For the text-containing cell, return its midpoint in (x, y) coordinate format. 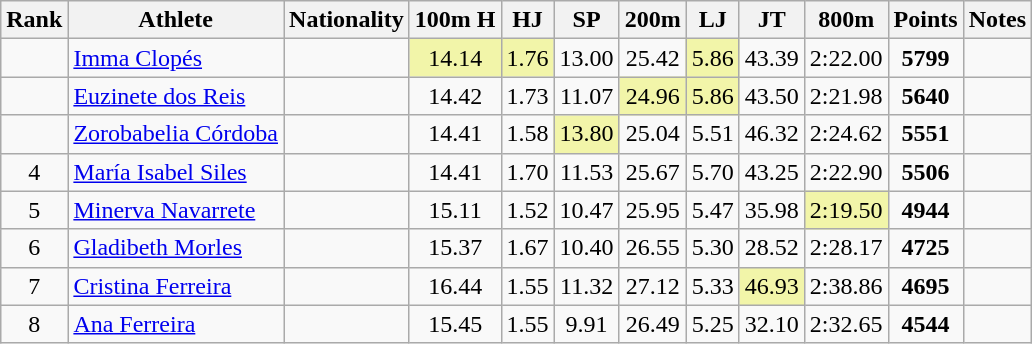
1.52 (528, 210)
1.76 (528, 58)
35.98 (772, 210)
Cristina Ferreira (176, 286)
Imma Clopés (176, 58)
SP (586, 20)
1.58 (528, 134)
25.42 (652, 58)
5 (34, 210)
2:19.50 (846, 210)
2:38.86 (846, 286)
2:21.98 (846, 96)
4544 (926, 324)
46.93 (772, 286)
JT (772, 20)
16.44 (455, 286)
5.33 (712, 286)
Ana Ferreira (176, 324)
Euzinete dos Reis (176, 96)
25.04 (652, 134)
11.53 (586, 172)
11.32 (586, 286)
4725 (926, 248)
Notes (997, 20)
15.37 (455, 248)
LJ (712, 20)
5.70 (712, 172)
4695 (926, 286)
1.73 (528, 96)
7 (34, 286)
32.10 (772, 324)
8 (34, 324)
4944 (926, 210)
14.14 (455, 58)
43.25 (772, 172)
Rank (34, 20)
200m (652, 20)
27.12 (652, 286)
43.39 (772, 58)
14.42 (455, 96)
11.07 (586, 96)
6 (34, 248)
5.51 (712, 134)
15.45 (455, 324)
10.40 (586, 248)
800m (846, 20)
28.52 (772, 248)
5.30 (712, 248)
Gladibeth Morles (176, 248)
Zorobabelia Córdoba (176, 134)
María Isabel Siles (176, 172)
2:28.17 (846, 248)
26.49 (652, 324)
5640 (926, 96)
1.70 (528, 172)
9.91 (586, 324)
2:24.62 (846, 134)
4 (34, 172)
2:22.90 (846, 172)
2:22.00 (846, 58)
10.47 (586, 210)
2:32.65 (846, 324)
5506 (926, 172)
43.50 (772, 96)
5551 (926, 134)
5.47 (712, 210)
Points (926, 20)
13.80 (586, 134)
Minerva Navarrete (176, 210)
26.55 (652, 248)
25.67 (652, 172)
13.00 (586, 58)
25.95 (652, 210)
Athlete (176, 20)
5799 (926, 58)
46.32 (772, 134)
Nationality (347, 20)
24.96 (652, 96)
15.11 (455, 210)
HJ (528, 20)
5.25 (712, 324)
1.67 (528, 248)
100m H (455, 20)
